Determine the [X, Y] coordinate at the center of the cell enclosing the given text.  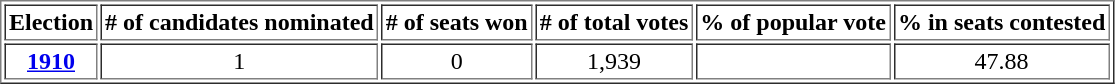
# of candidates nominated [239, 22]
# of total votes [614, 22]
0 [456, 62]
47.88 [1001, 62]
1 [239, 62]
1,939 [614, 62]
% of popular vote [794, 22]
% in seats contested [1001, 22]
# of seats won [456, 22]
1910 [50, 62]
Election [50, 22]
